Return the [X, Y] coordinate for the center point of the cell that contains the specified text.  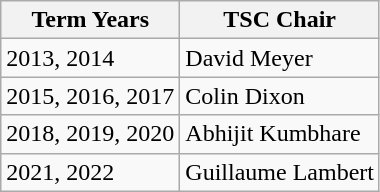
Abhijit Kumbhare [280, 134]
Guillaume Lambert [280, 172]
TSC Chair [280, 20]
2015, 2016, 2017 [90, 96]
Term Years [90, 20]
2018, 2019, 2020 [90, 134]
Colin Dixon [280, 96]
2013, 2014 [90, 58]
David Meyer [280, 58]
2021, 2022 [90, 172]
